For the text-containing cell, return its midpoint in (X, Y) coordinate format. 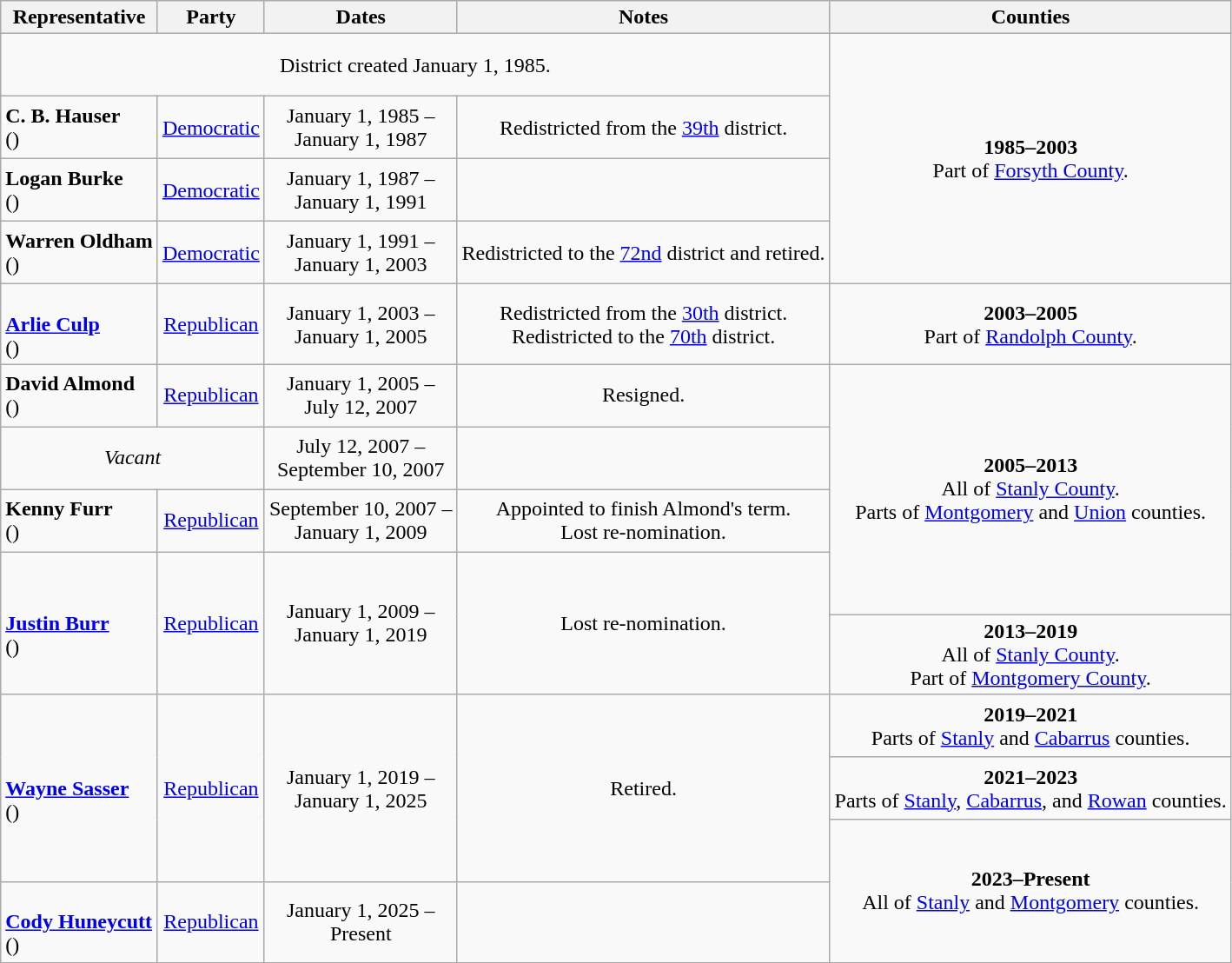
January 1, 1985 – January 1, 1987 (361, 128)
Notes (643, 17)
July 12, 2007 – September 10, 2007 (361, 458)
C. B. Hauser() (80, 128)
David Almond() (80, 395)
Justin Burr() (80, 623)
Resigned. (643, 395)
2023–Present All of Stanly and Montgomery counties. (1030, 891)
Arlie Culp() (80, 324)
Redistricted from the 39th district. (643, 128)
January 1, 2019 – January 1, 2025 (361, 788)
1985–2003 Part of Forsyth County. (1030, 159)
Wayne Sasser() (80, 788)
2019–2021 Parts of Stanly and Cabarrus counties. (1030, 726)
2013–2019 All of Stanly County. Part of Montgomery County. (1030, 654)
Warren Oldham() (80, 253)
January 1, 2009 – January 1, 2019 (361, 623)
Cody Huneycutt() (80, 922)
Appointed to finish Almond's term. Lost re-nomination. (643, 521)
January 1, 1991 – January 1, 2003 (361, 253)
Logan Burke() (80, 190)
2005–2013 All of Stanly County. Parts of Montgomery and Union counties. (1030, 489)
January 1, 1987 – January 1, 1991 (361, 190)
January 1, 2025 – Present (361, 922)
September 10, 2007 – January 1, 2009 (361, 521)
Vacant (133, 458)
2021–2023 Parts of Stanly, Cabarrus, and Rowan counties. (1030, 788)
Counties (1030, 17)
Kenny Furr() (80, 521)
Retired. (643, 788)
Lost re-nomination. (643, 623)
2003–2005 Part of Randolph County. (1030, 324)
January 1, 2005 – July 12, 2007 (361, 395)
Representative (80, 17)
Redistricted to the 72nd district and retired. (643, 253)
District created January 1, 1985. (415, 65)
Dates (361, 17)
January 1, 2003 – January 1, 2005 (361, 324)
Party (210, 17)
Redistricted from the 30th district. Redistricted to the 70th district. (643, 324)
